For the text-containing cell, return its midpoint in [X, Y] coordinate format. 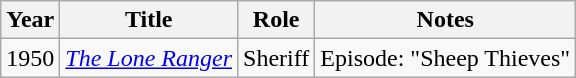
Notes [446, 20]
Sheriff [276, 58]
1950 [30, 58]
Title [149, 20]
Year [30, 20]
Role [276, 20]
Episode: "Sheep Thieves" [446, 58]
The Lone Ranger [149, 58]
